Return [X, Y] of the center of cell containing provided text 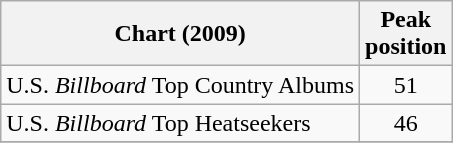
46 [406, 123]
51 [406, 85]
U.S. Billboard Top Heatseekers [180, 123]
U.S. Billboard Top Country Albums [180, 85]
Chart (2009) [180, 34]
Peakposition [406, 34]
